Provide the (X, Y) coordinate of the cell's center where the given text is located.  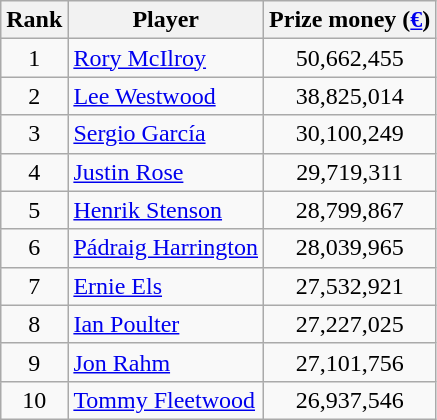
26,937,546 (350, 400)
Jon Rahm (166, 362)
Tommy Fleetwood (166, 400)
30,100,249 (350, 134)
27,532,921 (350, 286)
38,825,014 (350, 96)
Player (166, 20)
50,662,455 (350, 58)
27,227,025 (350, 324)
29,719,311 (350, 172)
8 (34, 324)
Pádraig Harrington (166, 248)
9 (34, 362)
Ian Poulter (166, 324)
1 (34, 58)
3 (34, 134)
28,799,867 (350, 210)
10 (34, 400)
7 (34, 286)
Rory McIlroy (166, 58)
Prize money (€) (350, 20)
Ernie Els (166, 286)
5 (34, 210)
Rank (34, 20)
4 (34, 172)
28,039,965 (350, 248)
2 (34, 96)
Lee Westwood (166, 96)
Justin Rose (166, 172)
27,101,756 (350, 362)
Henrik Stenson (166, 210)
Sergio García (166, 134)
6 (34, 248)
